Scan for the cell matching the given text and deliver its (X, Y) coordinate at center. 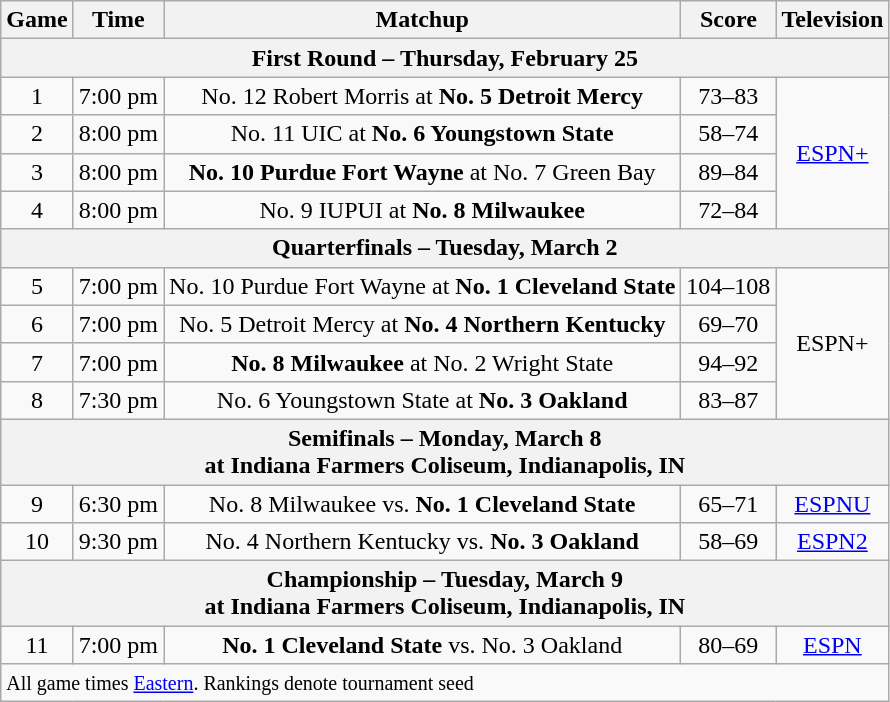
Quarterfinals – Tuesday, March 2 (445, 248)
Score (728, 20)
No. 10 Purdue Fort Wayne at No. 7 Green Bay (422, 172)
Television (832, 20)
No. 11 UIC at No. 6 Youngstown State (422, 134)
ESPN (832, 645)
2 (37, 134)
9:30 pm (118, 542)
6:30 pm (118, 503)
8 (37, 400)
9 (37, 503)
No. 1 Cleveland State vs. No. 3 Oakland (422, 645)
4 (37, 210)
10 (37, 542)
6 (37, 324)
104–108 (728, 286)
No. 6 Youngstown State at No. 3 Oakland (422, 400)
89–84 (728, 172)
No. 8 Milwaukee vs. No. 1 Cleveland State (422, 503)
Time (118, 20)
58–69 (728, 542)
ESPN2 (832, 542)
5 (37, 286)
72–84 (728, 210)
First Round – Thursday, February 25 (445, 58)
No. 8 Milwaukee at No. 2 Wright State (422, 362)
No. 12 Robert Morris at No. 5 Detroit Mercy (422, 96)
No. 9 IUPUI at No. 8 Milwaukee (422, 210)
ESPNU (832, 503)
No. 4 Northern Kentucky vs. No. 3 Oakland (422, 542)
94–92 (728, 362)
No. 5 Detroit Mercy at No. 4 Northern Kentucky (422, 324)
65–71 (728, 503)
7:30 pm (118, 400)
Game (37, 20)
69–70 (728, 324)
3 (37, 172)
58–74 (728, 134)
No. 10 Purdue Fort Wayne at No. 1 Cleveland State (422, 286)
1 (37, 96)
11 (37, 645)
Semifinals – Monday, March 8 at Indiana Farmers Coliseum, Indianapolis, IN (445, 452)
All game times Eastern. Rankings denote tournament seed (445, 683)
80–69 (728, 645)
83–87 (728, 400)
Matchup (422, 20)
Championship – Tuesday, March 9 at Indiana Farmers Coliseum, Indianapolis, IN (445, 594)
7 (37, 362)
73–83 (728, 96)
